Determine the [x, y] coordinate at the center of the cell enclosing the given text.  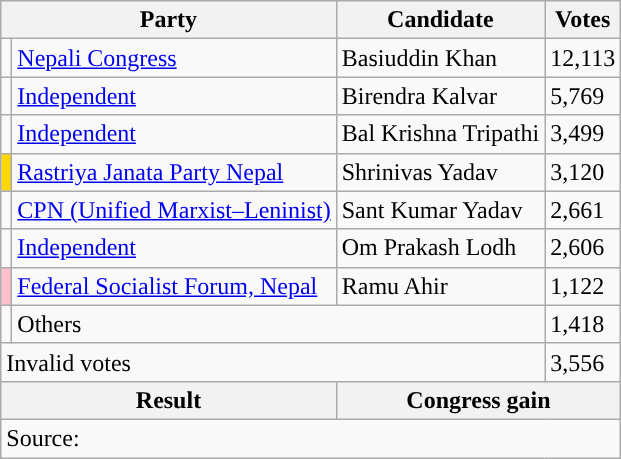
Shrinivas Yadav [440, 172]
Congress gain [478, 400]
3,120 [583, 172]
Sant Kumar Yadav [440, 210]
1,122 [583, 286]
12,113 [583, 58]
Invalid votes [273, 362]
Others [278, 324]
5,769 [583, 96]
Rastriya Janata Party Nepal [174, 172]
Basiuddin Khan [440, 58]
Birendra Kalvar [440, 96]
Votes [583, 20]
Party [168, 20]
Nepali Congress [174, 58]
1,418 [583, 324]
Federal Socialist Forum, Nepal [174, 286]
2,661 [583, 210]
Om Prakash Lodh [440, 248]
Candidate [440, 20]
Bal Krishna Tripathi [440, 134]
Result [168, 400]
Source: [311, 438]
CPN (Unified Marxist–Leninist) [174, 210]
3,499 [583, 134]
Ramu Ahir [440, 286]
3,556 [583, 362]
2,606 [583, 248]
